Pinpoint the cell where the given text exists, returning its [X, Y] midpoint coordinate. 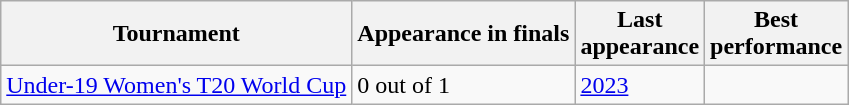
Lastappearance [640, 34]
2023 [640, 85]
Bestperformance [776, 34]
Under-19 Women's T20 World Cup [176, 85]
Appearance in finals [464, 34]
Tournament [176, 34]
0 out of 1 [464, 85]
